Scan for the cell matching the given text and deliver its (x, y) coordinate at center. 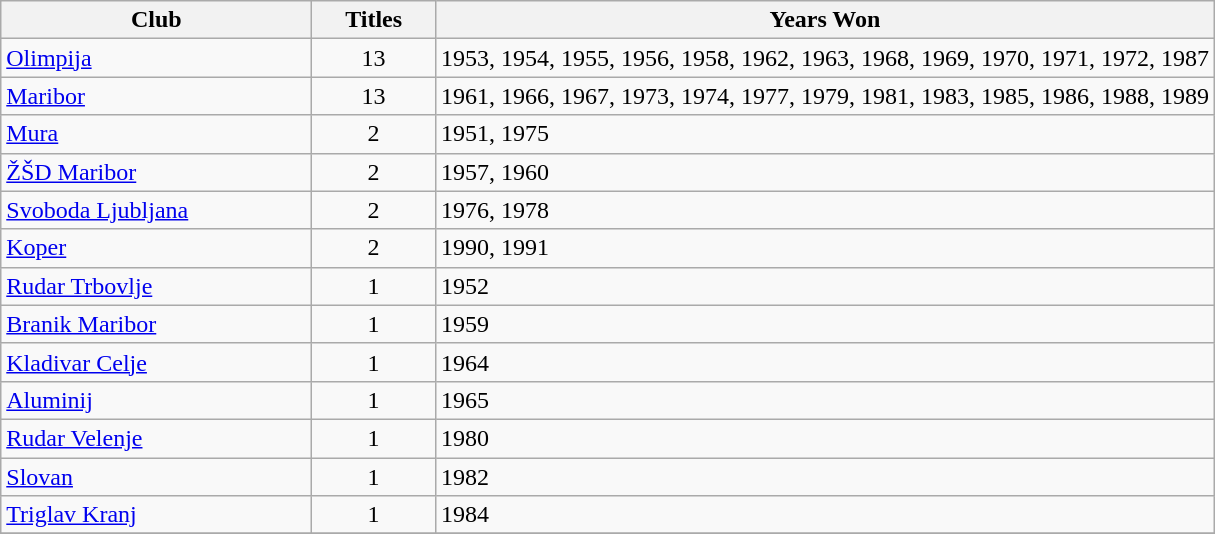
1980 (824, 438)
Koper (156, 248)
1982 (824, 477)
Aluminij (156, 400)
Maribor (156, 96)
Slovan (156, 477)
Years Won (824, 20)
1965 (824, 400)
Branik Maribor (156, 324)
Club (156, 20)
1976, 1978 (824, 210)
1990, 1991 (824, 248)
1957, 1960 (824, 172)
ŽŠD Maribor (156, 172)
Svoboda Ljubljana (156, 210)
Olimpija (156, 58)
Rudar Velenje (156, 438)
Kladivar Celje (156, 362)
Rudar Trbovlje (156, 286)
1961, 1966, 1967, 1973, 1974, 1977, 1979, 1981, 1983, 1985, 1986, 1988, 1989 (824, 96)
1984 (824, 515)
Titles (374, 20)
Mura (156, 134)
1959 (824, 324)
1953, 1954, 1955, 1956, 1958, 1962, 1963, 1968, 1969, 1970, 1971, 1972, 1987 (824, 58)
1951, 1975 (824, 134)
1964 (824, 362)
1952 (824, 286)
Triglav Kranj (156, 515)
